For the text-containing cell, return its midpoint in (X, Y) coordinate format. 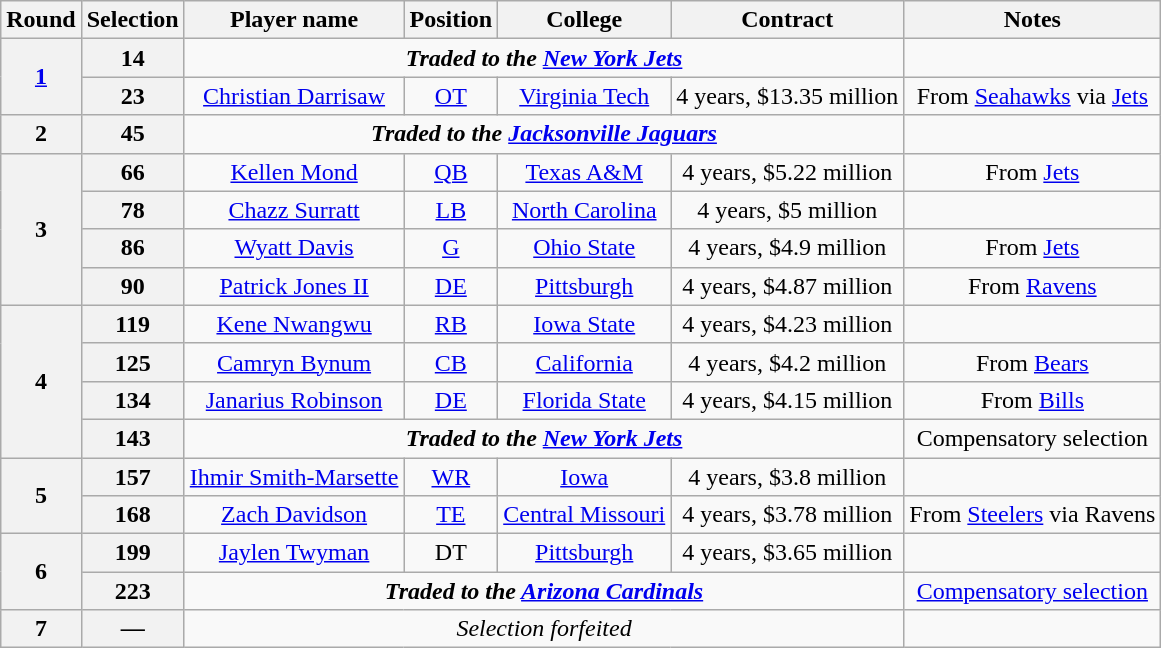
Florida State (584, 400)
TE (451, 515)
45 (132, 134)
Chazz Surratt (294, 210)
6 (41, 572)
Selection forfeited (544, 629)
86 (132, 248)
168 (132, 515)
134 (132, 400)
LB (451, 210)
Traded to the Jacksonville Jaguars (544, 134)
4 years, $4.87 million (788, 286)
California (584, 362)
Selection (132, 20)
125 (132, 362)
Player name (294, 20)
4 years, $5 million (788, 210)
4 years, $3.78 million (788, 515)
Kene Nwangwu (294, 324)
223 (132, 591)
From Seahawks via Jets (1032, 96)
— (132, 629)
3 (41, 229)
Wyatt Davis (294, 248)
QB (451, 172)
From Steelers via Ravens (1032, 515)
RB (451, 324)
WR (451, 477)
Round (41, 20)
Jaylen Twyman (294, 553)
Camryn Bynum (294, 362)
Ihmir Smith-Marsette (294, 477)
OT (451, 96)
Iowa (584, 477)
G (451, 248)
DT (451, 553)
Zach Davidson (294, 515)
90 (132, 286)
Virginia Tech (584, 96)
Ohio State (584, 248)
Traded to the Arizona Cardinals (544, 591)
Texas A&M (584, 172)
2 (41, 134)
199 (132, 553)
1 (41, 77)
Patrick Jones II (294, 286)
4 years, $3.65 million (788, 553)
Position (451, 20)
4 years, $4.2 million (788, 362)
4 years, $13.35 million (788, 96)
Kellen Mond (294, 172)
7 (41, 629)
Central Missouri (584, 515)
14 (132, 58)
4 years, $4.9 million (788, 248)
4 years, $3.8 million (788, 477)
23 (132, 96)
From Bears (1032, 362)
From Ravens (1032, 286)
4 years, $4.23 million (788, 324)
College (584, 20)
143 (132, 438)
5 (41, 496)
Janarius Robinson (294, 400)
Iowa State (584, 324)
157 (132, 477)
78 (132, 210)
4 (41, 381)
Contract (788, 20)
4 years, $4.15 million (788, 400)
North Carolina (584, 210)
From Bills (1032, 400)
119 (132, 324)
CB (451, 362)
66 (132, 172)
Christian Darrisaw (294, 96)
Notes (1032, 20)
4 years, $5.22 million (788, 172)
